Locate the cell with the specified text and output its (x, y) center coordinate. 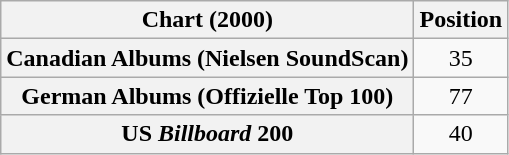
Position (461, 20)
Chart (2000) (208, 20)
77 (461, 96)
German Albums (Offizielle Top 100) (208, 96)
US Billboard 200 (208, 134)
35 (461, 58)
Canadian Albums (Nielsen SoundScan) (208, 58)
40 (461, 134)
